Search for the cell housing the specified text and yield its (X, Y) center coordinate. 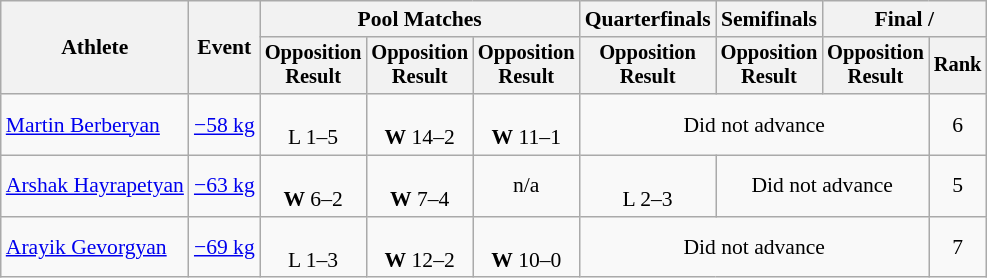
L 1–5 (314, 124)
5 (958, 186)
Pool Matches (420, 19)
W 10–0 (526, 248)
Martin Berberyan (95, 124)
Arshak Hayrapetyan (95, 186)
−58 kg (224, 124)
W 12–2 (420, 248)
L 1–3 (314, 248)
Arayik Gevorgyan (95, 248)
Quarterfinals (648, 19)
Rank (958, 66)
W 7–4 (420, 186)
−69 kg (224, 248)
W 14–2 (420, 124)
Event (224, 48)
7 (958, 248)
Semifinals (770, 19)
6 (958, 124)
W 6–2 (314, 186)
−63 kg (224, 186)
Athlete (95, 48)
Final / (904, 19)
L 2–3 (648, 186)
n/a (526, 186)
W 11–1 (526, 124)
